Scan for the cell matching the given text and deliver its (X, Y) coordinate at center. 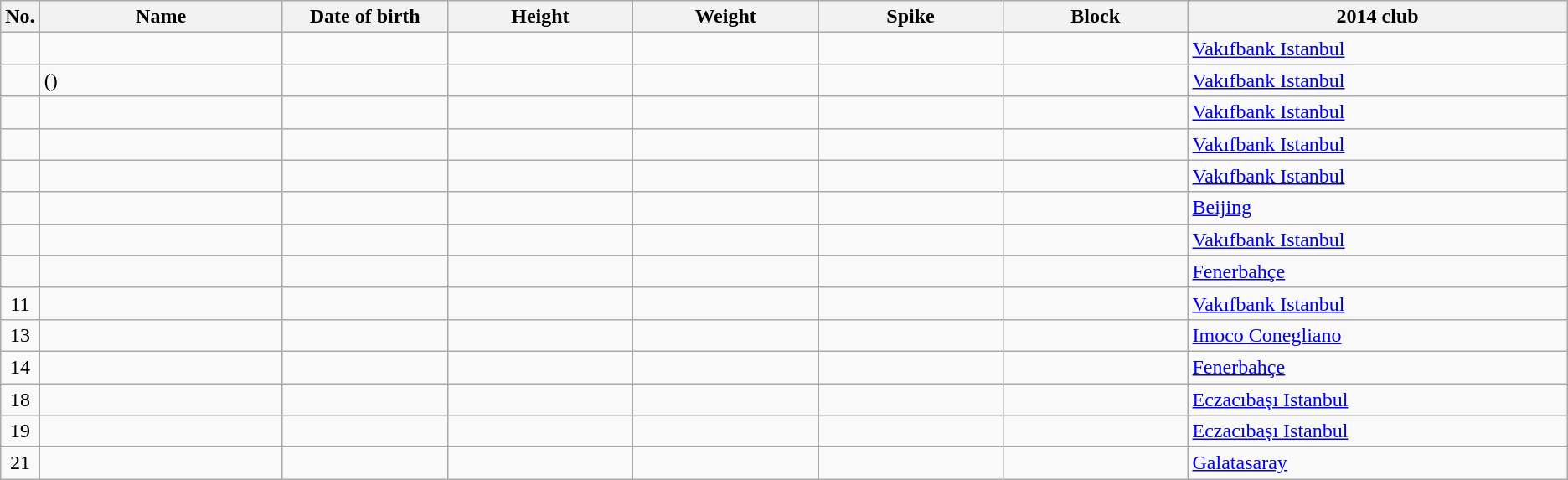
19 (20, 431)
() (161, 80)
Block (1096, 17)
14 (20, 367)
Weight (725, 17)
Date of birth (365, 17)
Imoco Conegliano (1377, 335)
Name (161, 17)
Galatasaray (1377, 463)
11 (20, 303)
18 (20, 400)
2014 club (1377, 17)
No. (20, 17)
Spike (911, 17)
Beijing (1377, 208)
21 (20, 463)
13 (20, 335)
Height (539, 17)
